Find where the given text appears and provide that cell's center as (X, Y) coordinate. 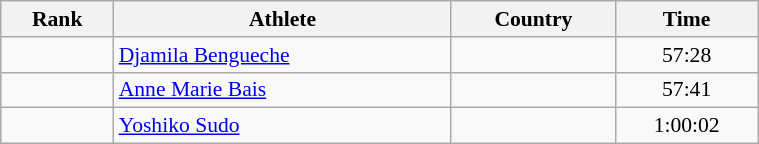
Djamila Bengueche (283, 55)
Time (687, 19)
Athlete (283, 19)
Anne Marie Bais (283, 90)
57:28 (687, 55)
Rank (58, 19)
Country (533, 19)
Yoshiko Sudo (283, 126)
57:41 (687, 90)
1:00:02 (687, 126)
